Detect which cell encompasses the target text, then output its [x, y] center coordinate. 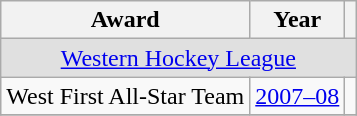
Western Hockey League [178, 58]
Award [126, 20]
2007–08 [298, 96]
Year [298, 20]
West First All-Star Team [126, 96]
